Output the (x, y) coordinate of the center of the cell containing the given text.  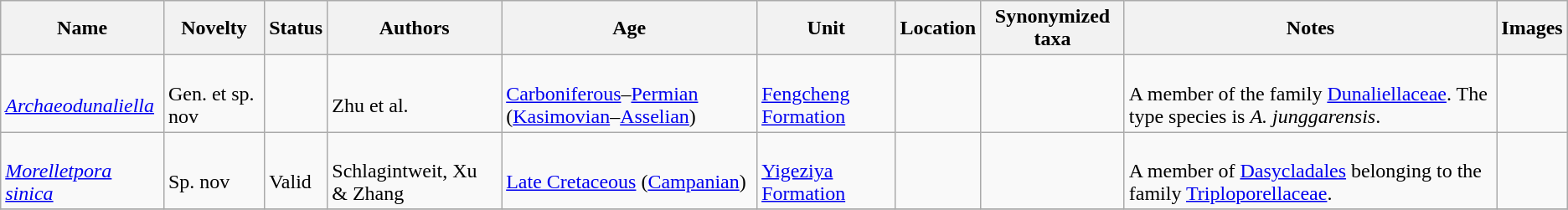
Sp. nov (214, 171)
Name (82, 28)
Fengcheng Formation (826, 94)
Carboniferous–Permian (Kasimovian–Asselian) (630, 94)
Notes (1310, 28)
Archaeodunaliella (82, 94)
Valid (297, 171)
Authors (415, 28)
A member of the family Dunaliellaceae. The type species is A. junggarensis. (1310, 94)
Yigeziya Formation (826, 171)
A member of Dasycladales belonging to the family Triploporellaceae. (1310, 171)
Zhu et al. (415, 94)
Late Cretaceous (Campanian) (630, 171)
Status (297, 28)
Novelty (214, 28)
Schlagintweit, Xu & Zhang (415, 171)
Location (938, 28)
Synonymized taxa (1053, 28)
Images (1532, 28)
Gen. et sp. nov (214, 94)
Age (630, 28)
Unit (826, 28)
Morelletpora sinica (82, 171)
